Locate the cell with the specified text and output its (x, y) center coordinate. 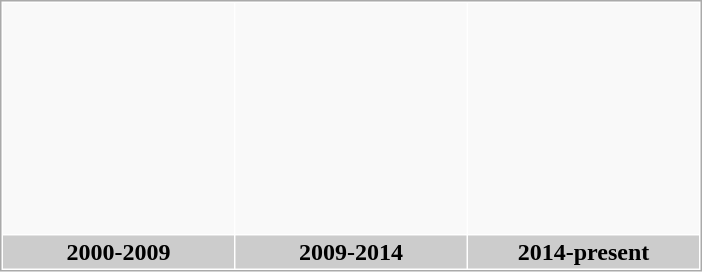
2009-2014 (352, 252)
2000-2009 (118, 252)
2014-present (584, 252)
